Provide the (x, y) coordinate of the cell's center where the given text is located.  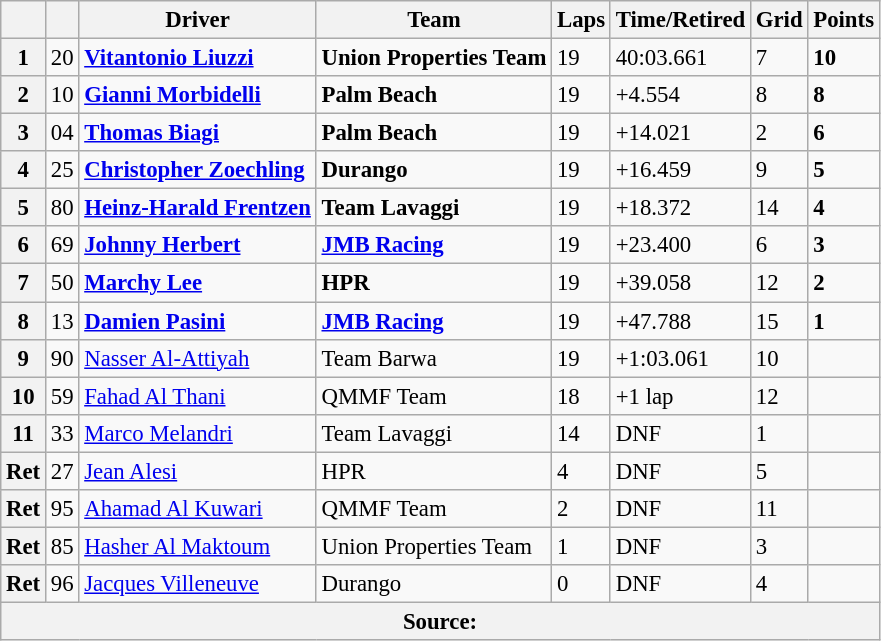
25 (62, 170)
Source: (440, 621)
Nasser Al-Attiyah (198, 358)
+47.788 (680, 321)
0 (582, 584)
+1 lap (680, 396)
Marchy Lee (198, 283)
Marco Melandri (198, 433)
Hasher Al Maktoum (198, 546)
Jacques Villeneuve (198, 584)
13 (62, 321)
96 (62, 584)
+18.372 (680, 208)
15 (778, 321)
Jean Alesi (198, 471)
80 (62, 208)
Damien Pasini (198, 321)
+16.459 (680, 170)
Points (844, 20)
Ahamad Al Kuwari (198, 509)
95 (62, 509)
18 (582, 396)
Heinz-Harald Frentzen (198, 208)
33 (62, 433)
+1:03.061 (680, 358)
Grid (778, 20)
59 (62, 396)
Driver (198, 20)
90 (62, 358)
Gianni Morbidelli (198, 95)
Laps (582, 20)
85 (62, 546)
Fahad Al Thani (198, 396)
Time/Retired (680, 20)
20 (62, 58)
69 (62, 245)
Team Barwa (434, 358)
Johnny Herbert (198, 245)
Vitantonio Liuzzi (198, 58)
+4.554 (680, 95)
+23.400 (680, 245)
Christopher Zoechling (198, 170)
04 (62, 133)
+39.058 (680, 283)
Thomas Biagi (198, 133)
27 (62, 471)
40:03.661 (680, 58)
+14.021 (680, 133)
Team (434, 20)
50 (62, 283)
